Determine the (x, y) coordinate at the center of the cell enclosing the given text.  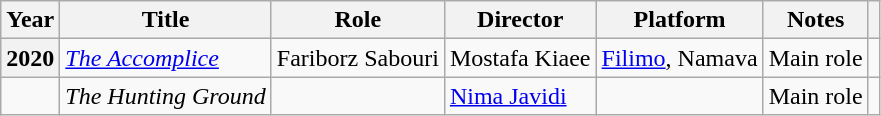
Mostafa Kiaee (520, 58)
Filimo, Namava (680, 58)
Director (520, 20)
Fariborz Sabouri (358, 58)
Year (30, 20)
Title (166, 20)
Platform (680, 20)
The Hunting Ground (166, 96)
Role (358, 20)
Notes (816, 20)
2020 (30, 58)
Nima Javidi (520, 96)
The Accomplice (166, 58)
